Find where the given text appears and provide that cell's center as [X, Y] coordinate. 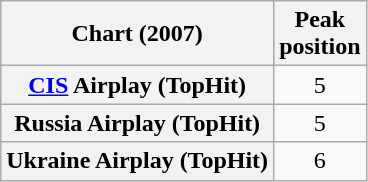
Ukraine Airplay (TopHit) [138, 161]
6 [320, 161]
Chart (2007) [138, 34]
Peakposition [320, 34]
CIS Airplay (TopHit) [138, 85]
Russia Airplay (TopHit) [138, 123]
